Determine the [X, Y] coordinate at the center of the cell enclosing the given text.  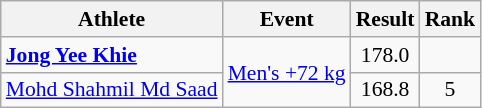
Mohd Shahmil Md Saad [112, 90]
Jong Yee Khie [112, 55]
Athlete [112, 19]
5 [450, 90]
178.0 [386, 55]
Rank [450, 19]
Result [386, 19]
Event [287, 19]
Men's +72 kg [287, 72]
168.8 [386, 90]
